Return the (x, y) coordinate for the center point of the cell that contains the specified text.  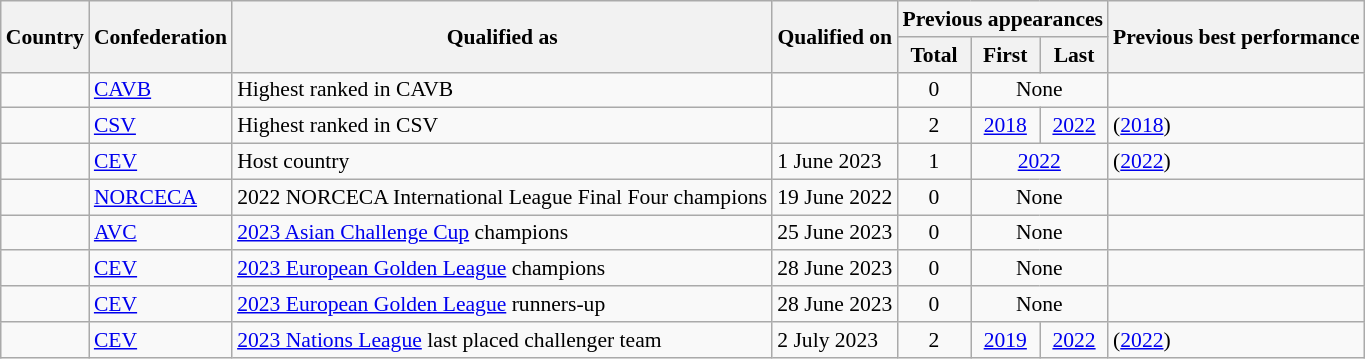
Country (45, 36)
Host country (502, 162)
Previous appearances (1002, 19)
2023 European Golden League champions (502, 269)
Confederation (160, 36)
Qualified on (834, 36)
(2018) (1236, 126)
2023 Nations League last placed challenger team (502, 340)
Highest ranked in CSV (502, 126)
1 June 2023 (834, 162)
CAVB (160, 90)
1 (934, 162)
2 July 2023 (834, 340)
Previous best performance (1236, 36)
2023 Asian Challenge Cup champions (502, 233)
Qualified as (502, 36)
CSV (160, 126)
First (1006, 55)
Highest ranked in CAVB (502, 90)
19 June 2022 (834, 197)
25 June 2023 (834, 233)
Total (934, 55)
NORCECA (160, 197)
2018 (1006, 126)
2023 European Golden League runners-up (502, 304)
2022 NORCECA International League Final Four champions (502, 197)
AVC (160, 233)
2019 (1006, 340)
Last (1074, 55)
